Search for the cell housing the specified text and yield its (x, y) center coordinate. 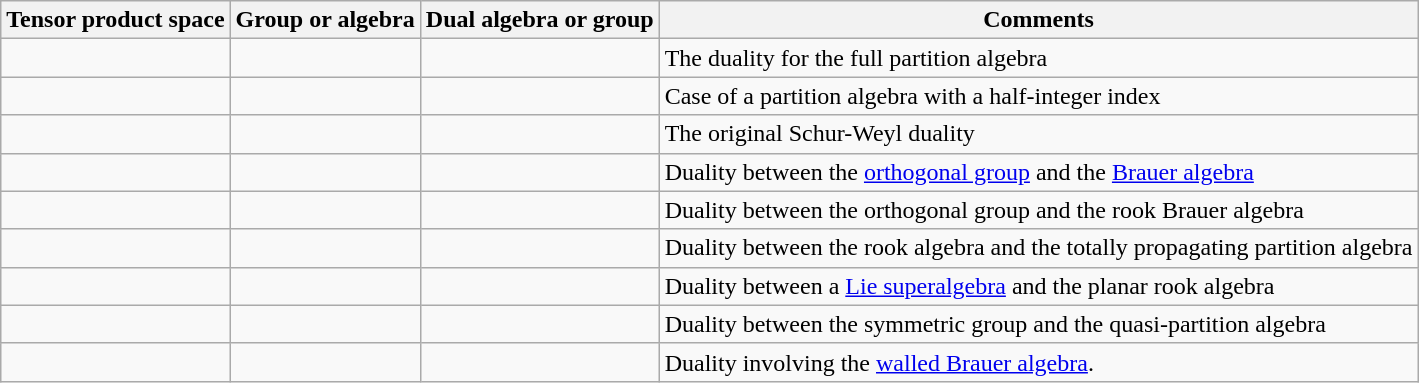
Comments (1038, 20)
Duality between a Lie superalgebra and the planar rook algebra (1038, 286)
Duality involving the walled Brauer algebra. (1038, 362)
Duality between the rook algebra and the totally propagating partition algebra (1038, 248)
Duality between the symmetric group and the quasi-partition algebra (1038, 324)
Duality between the orthogonal group and the rook Brauer algebra (1038, 210)
Group or algebra (325, 20)
Duality between the orthogonal group and the Brauer algebra (1038, 172)
Dual algebra or group (540, 20)
Case of a partition algebra with a half-integer index (1038, 96)
The duality for the full partition algebra (1038, 58)
Tensor product space (116, 20)
The original Schur-Weyl duality (1038, 134)
